Scan for the cell matching the given text and deliver its (X, Y) coordinate at center. 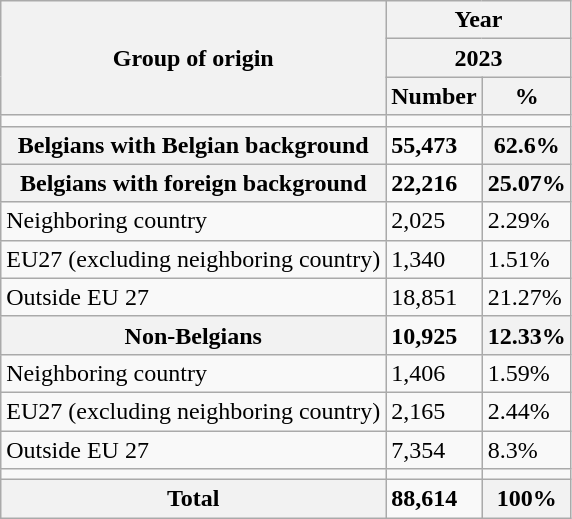
Number (434, 96)
25.07% (526, 183)
21.27% (526, 297)
1,406 (434, 373)
% (526, 96)
2023 (478, 58)
10,925 (434, 335)
Belgians with foreign background (194, 183)
88,614 (434, 499)
55,473 (434, 145)
2,165 (434, 411)
Group of origin (194, 58)
1,340 (434, 259)
18,851 (434, 297)
100% (526, 499)
62.6% (526, 145)
7,354 (434, 449)
2,025 (434, 221)
2.29% (526, 221)
12.33% (526, 335)
1.59% (526, 373)
2.44% (526, 411)
Non-Belgians (194, 335)
Total (194, 499)
22,216 (434, 183)
Year (478, 20)
1.51% (526, 259)
8.3% (526, 449)
Belgians with Belgian background (194, 145)
